Capture the cell that displays the provided text and extract its (X, Y) central coordinate. 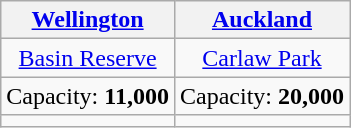
Capacity: 11,000 (88, 96)
Carlaw Park (262, 58)
Auckland (262, 20)
Basin Reserve (88, 58)
Wellington (88, 20)
Capacity: 20,000 (262, 96)
